Determine the [x, y] coordinate at the center of the cell enclosing the given text.  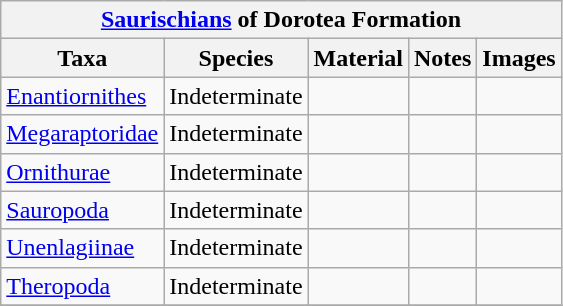
Material [358, 58]
Images [519, 58]
Saurischians of Dorotea Formation [281, 20]
Species [236, 58]
Taxa [82, 58]
Unenlagiinae [82, 248]
Theropoda [82, 286]
Ornithurae [82, 172]
Sauropoda [82, 210]
Notes [442, 58]
Megaraptoridae [82, 134]
Enantiornithes [82, 96]
